Detect which cell encompasses the target text, then output its (x, y) center coordinate. 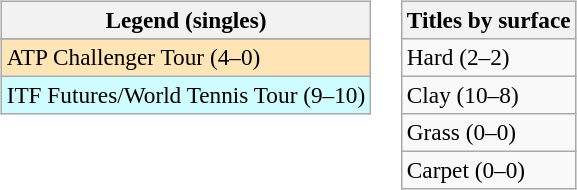
Grass (0–0) (488, 133)
Titles by surface (488, 20)
ATP Challenger Tour (4–0) (186, 57)
Carpet (0–0) (488, 171)
Clay (10–8) (488, 95)
ITF Futures/World Tennis Tour (9–10) (186, 95)
Hard (2–2) (488, 57)
Legend (singles) (186, 20)
